From the cell containing the given text, extract its center point as [X, Y] coordinate. 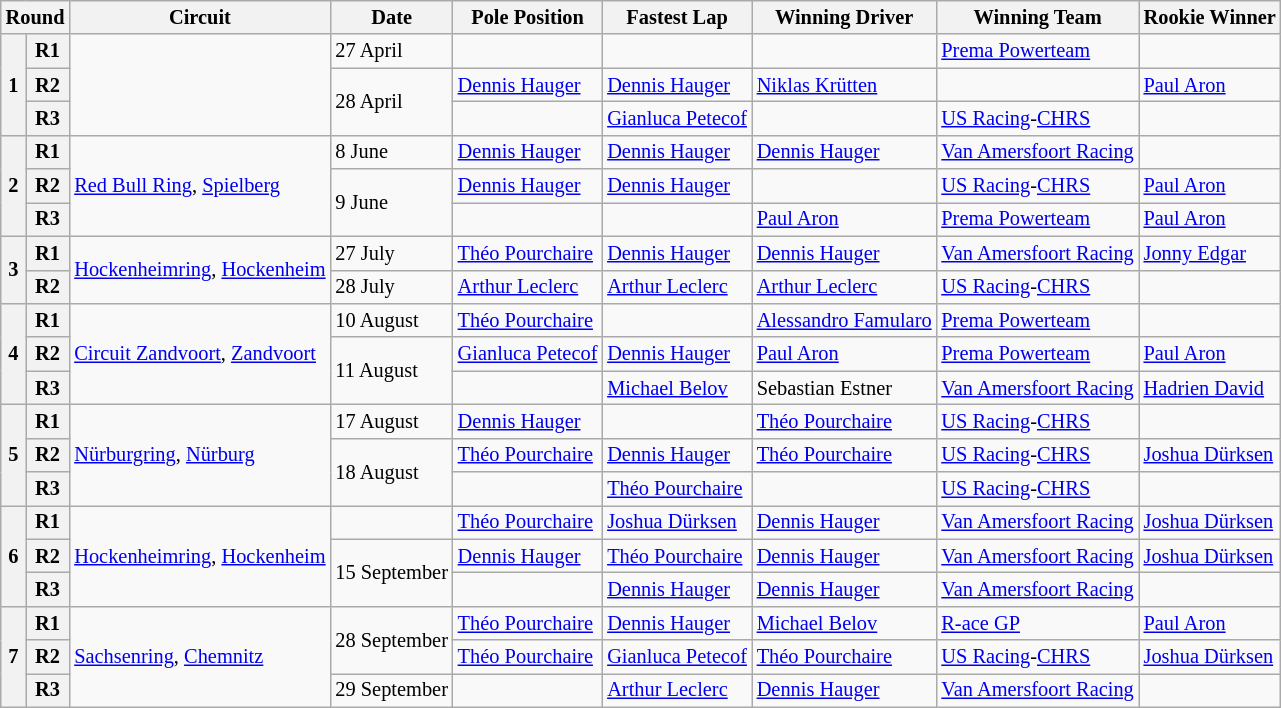
7 [14, 656]
Winning Team [1037, 17]
Niklas Krütten [844, 85]
4 [14, 354]
2 [14, 186]
Nürburgring, Nürburg [200, 454]
Round [36, 17]
Jonny Edgar [1210, 253]
27 April [391, 51]
15 September [391, 572]
Hadrien David [1210, 388]
17 August [391, 421]
28 April [391, 102]
11 August [391, 370]
Alessandro Famularo [844, 320]
Circuit [200, 17]
Winning Driver [844, 17]
28 September [391, 640]
28 July [391, 287]
Pole Position [528, 17]
3 [14, 270]
Sebastian Estner [844, 388]
8 June [391, 152]
Circuit Zandvoort, Zandvoort [200, 354]
27 July [391, 253]
Fastest Lap [677, 17]
R-ace GP [1037, 623]
18 August [391, 472]
29 September [391, 690]
9 June [391, 202]
5 [14, 454]
Rookie Winner [1210, 17]
10 August [391, 320]
1 [14, 84]
Date [391, 17]
6 [14, 556]
Red Bull Ring, Spielberg [200, 186]
Sachsenring, Chemnitz [200, 656]
